Scan for the cell matching the given text and deliver its (X, Y) coordinate at center. 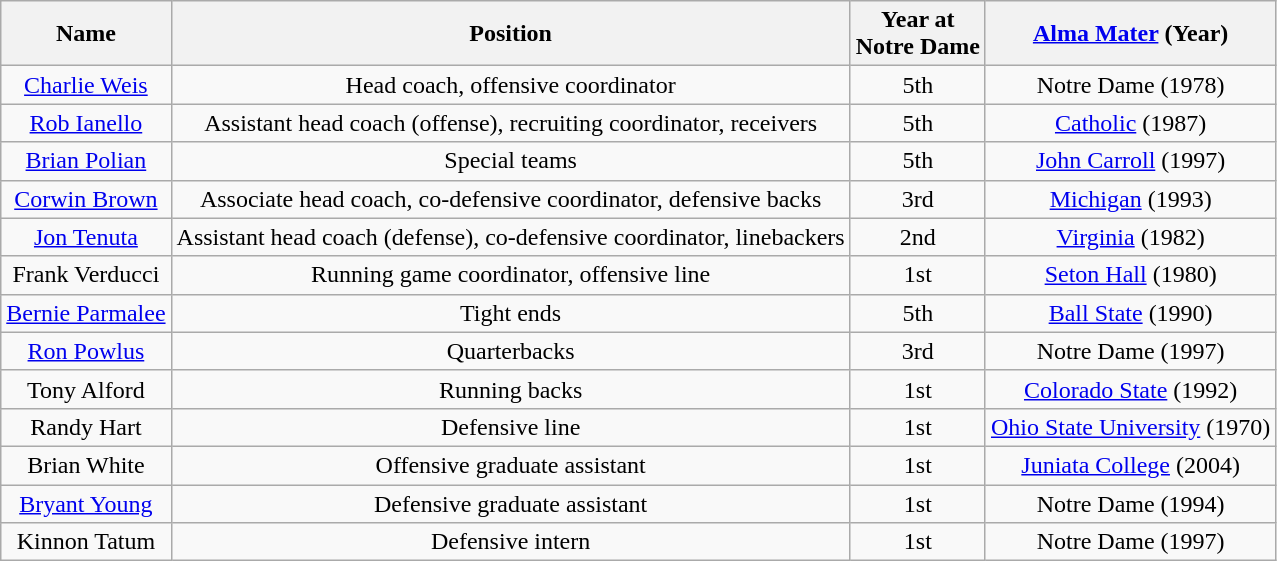
Notre Dame (1994) (1130, 503)
Head coach, offensive coordinator (510, 85)
Catholic (1987) (1130, 123)
Kinnon Tatum (86, 542)
Rob Ianello (86, 123)
John Carroll (1997) (1130, 161)
Special teams (510, 161)
Offensive graduate assistant (510, 465)
Year at Notre Dame (918, 34)
Virginia (1982) (1130, 237)
Alma Mater (Year) (1130, 34)
Ball State (1990) (1130, 313)
Tight ends (510, 313)
Brian White (86, 465)
Tony Alford (86, 389)
Charlie Weis (86, 85)
Position (510, 34)
Seton Hall (1980) (1130, 275)
Jon Tenuta (86, 237)
Bernie Parmalee (86, 313)
Assistant head coach (offense), recruiting coordinator, receivers (510, 123)
Brian Polian (86, 161)
Notre Dame (1978) (1130, 85)
Defensive graduate assistant (510, 503)
Ron Powlus (86, 351)
Corwin Brown (86, 199)
Michigan (1993) (1130, 199)
2nd (918, 237)
Defensive line (510, 427)
Associate head coach, co-defensive coordinator, defensive backs (510, 199)
Juniata College (2004) (1130, 465)
Assistant head coach (defense), co-defensive coordinator, linebackers (510, 237)
Ohio State University (1970) (1130, 427)
Running backs (510, 389)
Running game coordinator, offensive line (510, 275)
Defensive intern (510, 542)
Name (86, 34)
Bryant Young (86, 503)
Colorado State (1992) (1130, 389)
Randy Hart (86, 427)
Quarterbacks (510, 351)
Frank Verducci (86, 275)
